Output the [X, Y] coordinate of the center of the cell containing the given text.  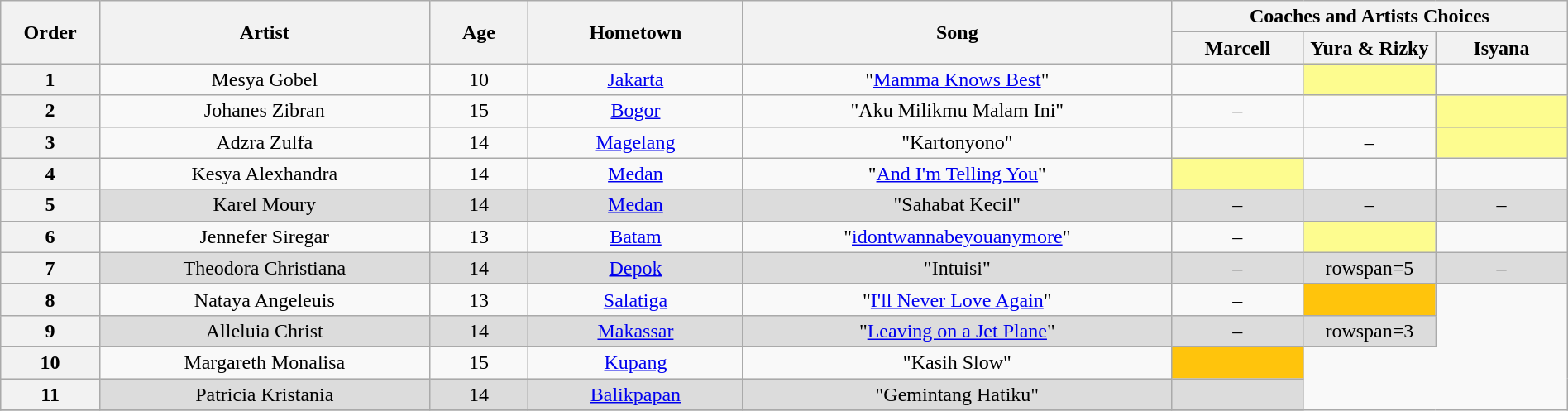
Karel Moury [265, 205]
9 [50, 331]
11 [50, 394]
Adzra Zulfa [265, 142]
Depok [635, 268]
"idontwannabeyouanymore" [958, 237]
Jakarta [635, 79]
Jennefer Siregar [265, 237]
5 [50, 205]
Patricia Kristania [265, 394]
Isyana [1502, 48]
Alleluia Christ [265, 331]
rowspan=3 [1370, 331]
Margareth Monalisa [265, 362]
Nataya Angeleuis [265, 299]
Balikpapan [635, 394]
Johanes Zibran [265, 111]
"Gemintang Hatiku" [958, 394]
"Sahabat Kecil" [958, 205]
"I'll Never Love Again" [958, 299]
"Kasih Slow" [958, 362]
Artist [265, 32]
"Aku Milikmu Malam Ini" [958, 111]
Batam [635, 237]
Order [50, 32]
"And I'm Telling You" [958, 174]
Yura & Rizky [1370, 48]
Hometown [635, 32]
6 [50, 237]
Magelang [635, 142]
4 [50, 174]
"Mamma Knows Best" [958, 79]
Kupang [635, 362]
1 [50, 79]
rowspan=5 [1370, 268]
Salatiga [635, 299]
"Kartonyono" [958, 142]
"Intuisi" [958, 268]
Marcell [1238, 48]
2 [50, 111]
Age [479, 32]
8 [50, 299]
Coaches and Artists Choices [1370, 17]
Makassar [635, 331]
3 [50, 142]
7 [50, 268]
Mesya Gobel [265, 79]
Kesya Alexhandra [265, 174]
"Leaving on a Jet Plane" [958, 331]
Song [958, 32]
Theodora Christiana [265, 268]
Bogor [635, 111]
